Locate the cell with the specified text and output its [x, y] center coordinate. 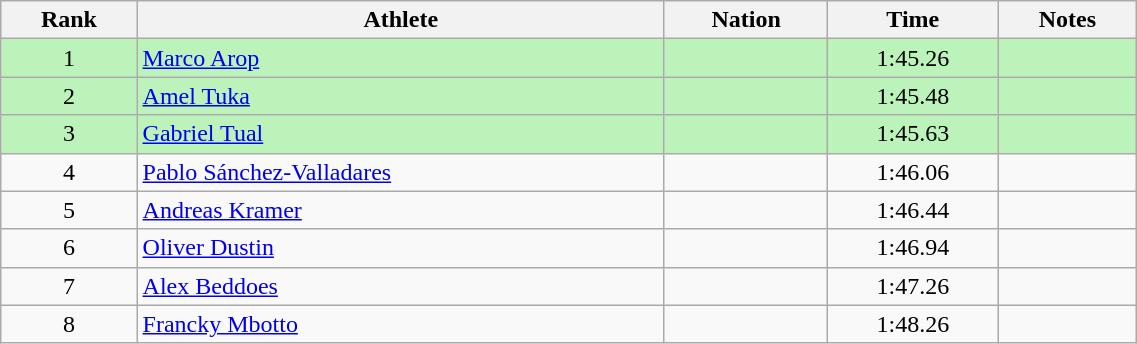
Amel Tuka [400, 96]
1:46.06 [913, 172]
8 [69, 324]
Time [913, 20]
1:45.48 [913, 96]
5 [69, 210]
1 [69, 58]
Nation [746, 20]
1:45.63 [913, 134]
1:46.94 [913, 248]
2 [69, 96]
1:46.44 [913, 210]
Athlete [400, 20]
Notes [1068, 20]
Pablo Sánchez-Valladares [400, 172]
Alex Beddoes [400, 286]
1:45.26 [913, 58]
3 [69, 134]
1:48.26 [913, 324]
Andreas Kramer [400, 210]
1:47.26 [913, 286]
Francky Mbotto [400, 324]
Oliver Dustin [400, 248]
Rank [69, 20]
Gabriel Tual [400, 134]
Marco Arop [400, 58]
4 [69, 172]
7 [69, 286]
6 [69, 248]
